From the cell containing the given text, extract its center point as [X, Y] coordinate. 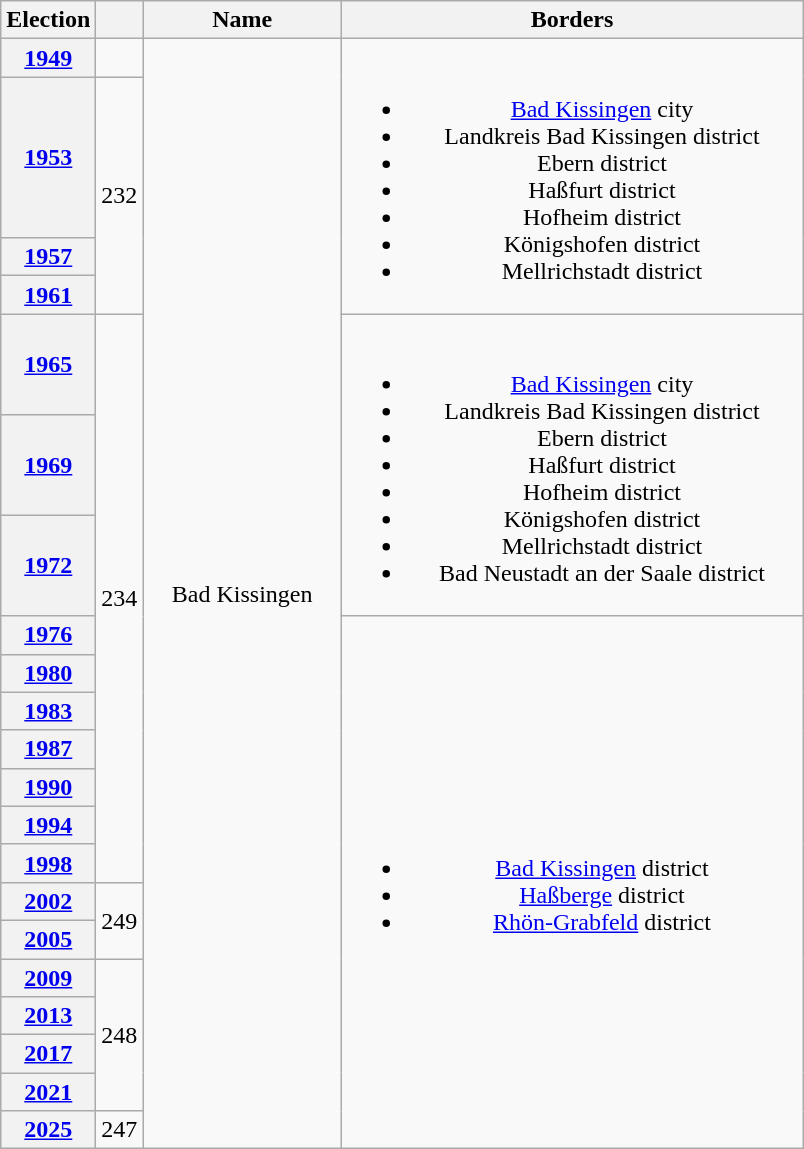
1976 [48, 635]
247 [120, 1130]
Election [48, 20]
2021 [48, 1092]
249 [120, 920]
2025 [48, 1130]
2005 [48, 939]
1969 [48, 466]
1990 [48, 787]
1957 [48, 257]
1949 [48, 58]
Bad Kissingen districtHaßberge districtRhön-Grabfeld district [572, 882]
Borders [572, 20]
1994 [48, 825]
1972 [48, 566]
2009 [48, 977]
1980 [48, 673]
Name [242, 20]
1965 [48, 364]
1953 [48, 158]
Bad Kissingen [242, 594]
1983 [48, 711]
1961 [48, 295]
232 [120, 196]
2013 [48, 1016]
248 [120, 1034]
1998 [48, 863]
234 [120, 598]
2017 [48, 1054]
Bad Kissingen cityLandkreis Bad Kissingen districtEbern districtHaßfurt districtHofheim districtKönigshofen districtMellrichstadt district [572, 176]
2002 [48, 901]
1987 [48, 749]
